Return the [x, y] coordinate for the center point of the cell that contains the specified text.  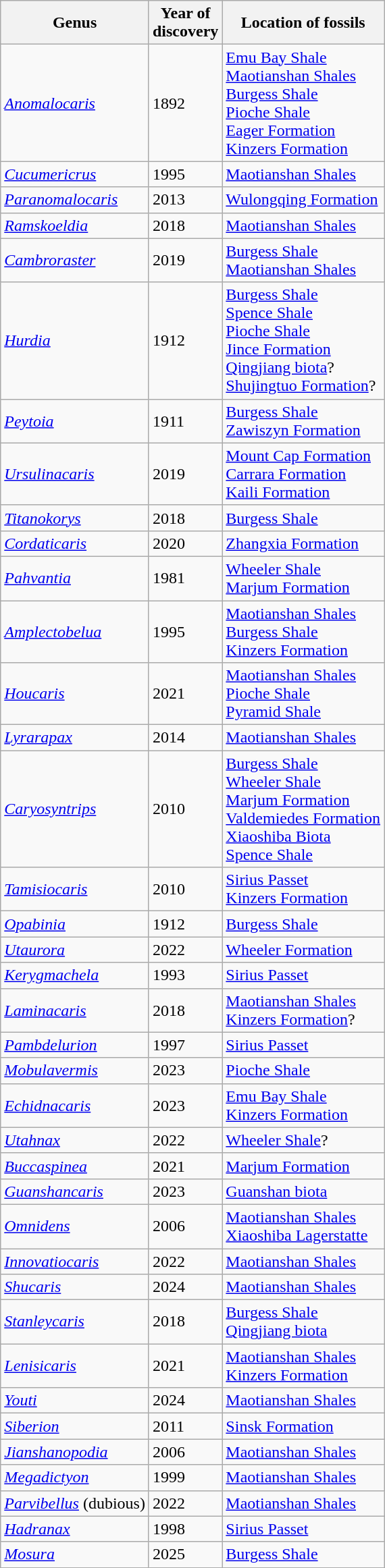
Maotianshan ShalesBurgess ShaleKinzers Formation [303, 632]
Mobulavermis [75, 1071]
Emu Bay ShaleMaotianshan ShalesBurgess ShalePioche ShaleEager FormationKinzers Formation [303, 103]
Burgess ShaleMaotianshan Shales [303, 261]
Utahnax [75, 1140]
Pioche Shale [303, 1071]
Hurdia [75, 340]
2011 [185, 1426]
Emu Bay ShaleKinzers Formation [303, 1106]
Burgess ShaleQingjiang biota [303, 1322]
Cambroraster [75, 261]
Megadictyon [75, 1478]
Burgess ShaleSpence ShalePioche ShaleJince FormationQingjiang biota?Shujingtuo Formation? [303, 340]
Paranomalocaris [75, 200]
Maotianshan ShalesXiaoshiba Lagerstatte [303, 1226]
Utaurora [75, 950]
Maotianshan ShalesKinzers Formation? [303, 1010]
1981 [185, 578]
Zhangxia Formation [303, 543]
Guanshancaris [75, 1191]
Wheeler Formation [303, 950]
Shucaris [75, 1287]
Kerygmachela [75, 975]
Maotianshan ShalesPioche ShalePyramid Shale [303, 694]
Genus [75, 23]
Burgess ShaleZawiszyn Formation [303, 421]
Laminacaris [75, 1010]
1892 [185, 103]
Cucumericrus [75, 174]
2020 [185, 543]
Stanleycaris [75, 1322]
1997 [185, 1045]
Anomalocaris [75, 103]
1993 [185, 975]
Pahvantia [75, 578]
Pambdelurion [75, 1045]
Mosura [75, 1555]
Maotianshan ShalesKinzers Formation [303, 1366]
Wulongqing Formation [303, 200]
1999 [185, 1478]
Peytoia [75, 421]
Titanokorys [75, 518]
Marjum Formation [303, 1166]
Mount Cap FormationCarrara FormationKaili Formation [303, 474]
Tamisiocaris [75, 890]
Youti [75, 1401]
Echidnacaris [75, 1106]
Innovatiocaris [75, 1262]
Ramskoeldia [75, 225]
Opabinia [75, 924]
Burgess ShaleWheeler ShaleMarjum FormationValdemiedes FormationXiaoshiba BiotaSpence Shale [303, 809]
Lyrarapax [75, 738]
1911 [185, 421]
Siberion [75, 1426]
Parvibellus (dubious) [75, 1503]
Omnidens [75, 1226]
Guanshan biota [303, 1191]
Year ofdiscovery [185, 23]
Wheeler ShaleMarjum Formation [303, 578]
Caryosyntrips [75, 809]
Lenisicaris [75, 1366]
Wheeler Shale? [303, 1140]
1998 [185, 1529]
Sinsk Formation [303, 1426]
Location of fossils [303, 23]
2014 [185, 738]
Jianshanopodia [75, 1452]
2025 [185, 1555]
Hadranax [75, 1529]
2013 [185, 200]
Buccaspinea [75, 1166]
Ursulinacaris [75, 474]
Houcaris [75, 694]
Amplectobelua [75, 632]
Sirius PassetKinzers Formation [303, 890]
Cordaticaris [75, 543]
